Provide the (x, y) coordinate of the cell's center where the given text is located.  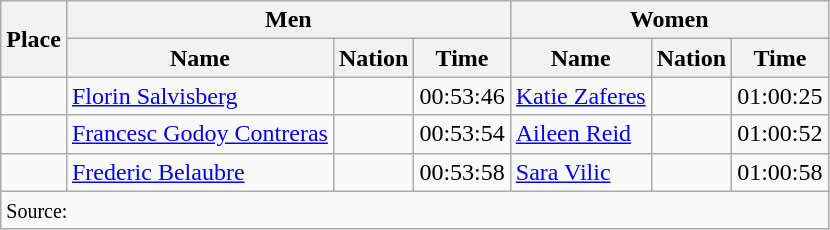
Men (288, 20)
Florin Salvisberg (200, 96)
Place (34, 39)
Sara Vilic (580, 172)
00:53:58 (462, 172)
Francesc Godoy Contreras (200, 134)
Frederic Belaubre (200, 172)
01:00:58 (780, 172)
00:53:54 (462, 134)
Source: (414, 210)
Katie Zaferes (580, 96)
00:53:46 (462, 96)
01:00:25 (780, 96)
Women (669, 20)
01:00:52 (780, 134)
Aileen Reid (580, 134)
